Provide the (X, Y) coordinate of the cell's center where the given text is located.  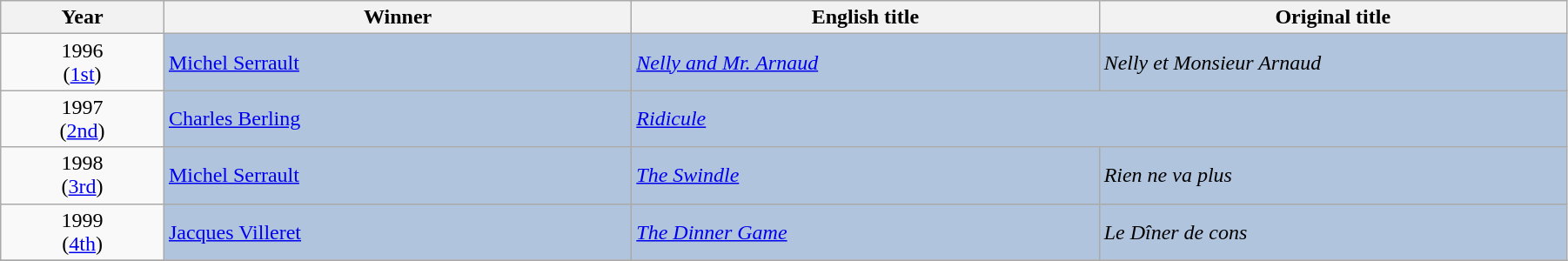
Original title (1333, 17)
Year (83, 17)
Nelly and Mr. Arnaud (865, 63)
Jacques Villeret (397, 231)
Charles Berling (397, 118)
1999(4th) (83, 231)
Nelly et Monsieur Arnaud (1333, 63)
English title (865, 17)
1998(3rd) (83, 176)
Ridicule (1100, 118)
Le Dîner de cons (1333, 231)
Rien ne va plus (1333, 176)
The Dinner Game (865, 231)
1997(2nd) (83, 118)
The Swindle (865, 176)
Winner (397, 17)
1996(1st) (83, 63)
